Capture the cell that displays the provided text and extract its (X, Y) central coordinate. 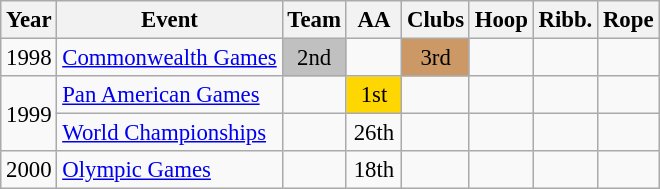
Team (314, 20)
Event (170, 20)
Hoop (501, 20)
2000 (29, 170)
3rd (436, 58)
Olympic Games (170, 170)
AA (374, 20)
Commonwealth Games (170, 58)
Clubs (436, 20)
2nd (314, 58)
1st (374, 95)
World Championships (170, 133)
26th (374, 133)
1999 (29, 114)
Rope (628, 20)
Year (29, 20)
Pan American Games (170, 95)
1998 (29, 58)
Ribb. (565, 20)
18th (374, 170)
